Search for the cell housing the specified text and yield its (X, Y) center coordinate. 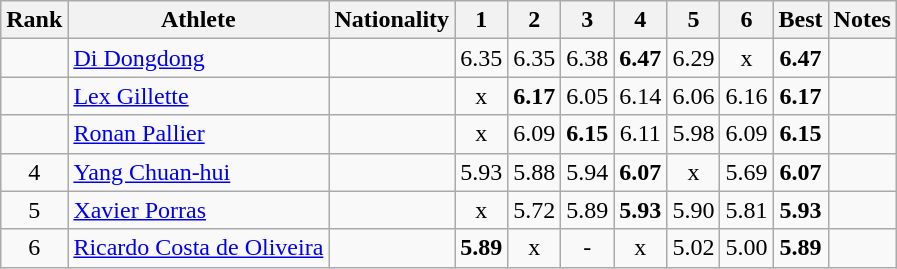
5.88 (534, 172)
- (588, 248)
5.81 (746, 210)
Xavier Porras (198, 210)
Yang Chuan-hui (198, 172)
Lex Gillette (198, 96)
Ronan Pallier (198, 134)
5.69 (746, 172)
6.14 (640, 96)
Nationality (392, 20)
Best (800, 20)
Rank (34, 20)
5.98 (694, 134)
Notes (862, 20)
6.29 (694, 58)
5.00 (746, 248)
6.38 (588, 58)
5.02 (694, 248)
Di Dongdong (198, 58)
Ricardo Costa de Oliveira (198, 248)
6.11 (640, 134)
3 (588, 20)
2 (534, 20)
6.05 (588, 96)
6.06 (694, 96)
Athlete (198, 20)
6.16 (746, 96)
5.90 (694, 210)
1 (482, 20)
5.72 (534, 210)
5.94 (588, 172)
